Detect which cell encompasses the target text, then output its [X, Y] center coordinate. 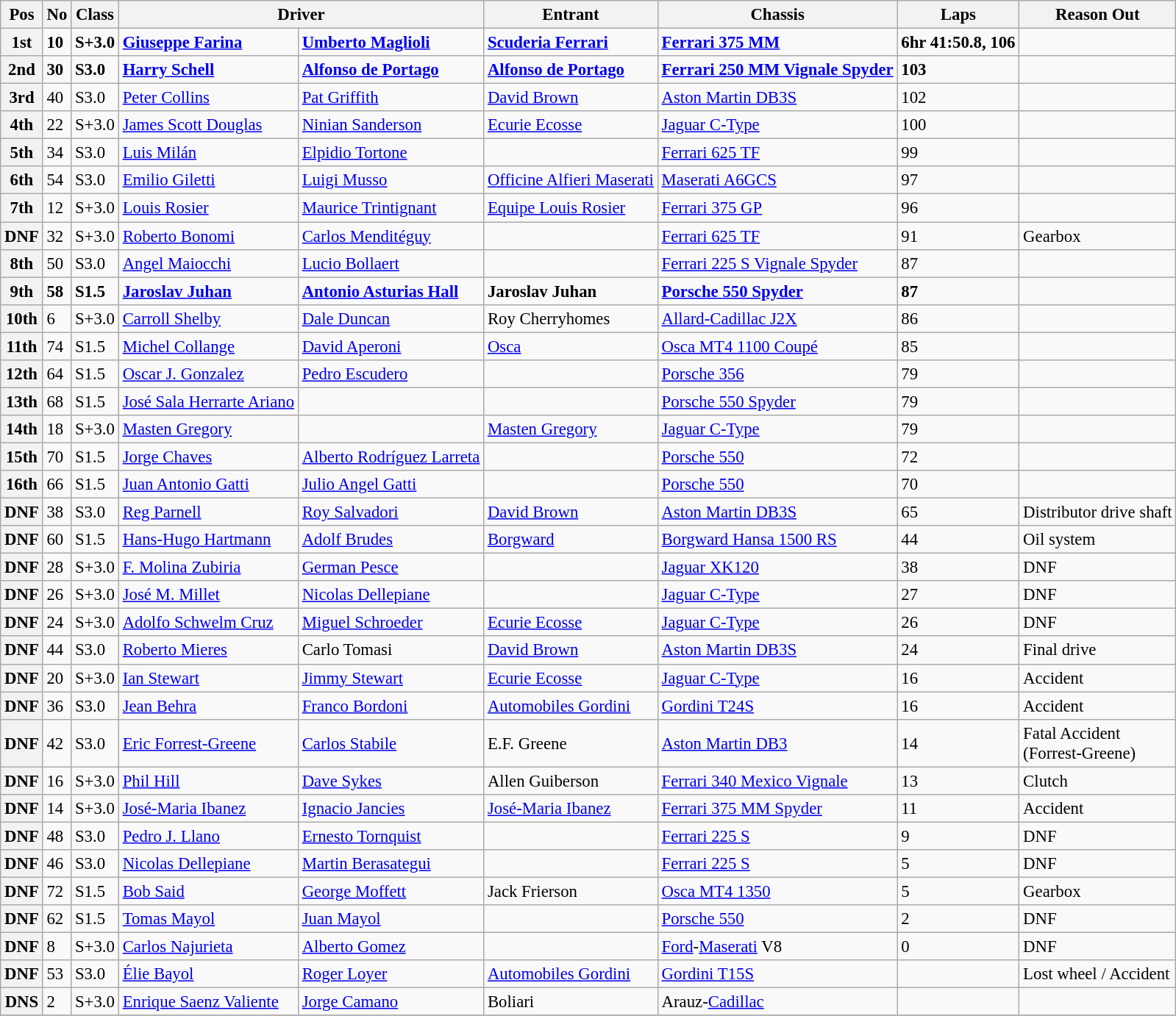
6th [22, 180]
Miguel Schroeder [391, 623]
Harry Schell [208, 70]
50 [57, 263]
6hr 41:50.8, 106 [958, 43]
Julio Angel Gatti [391, 484]
E.F. Greene [571, 743]
Roy Salvadori [391, 512]
Martin Berasategui [391, 864]
Roy Cherryhomes [571, 318]
Ford-Maserati V8 [777, 947]
Luigi Musso [391, 180]
Pat Griffith [391, 98]
68 [57, 401]
Final drive [1097, 651]
Boliari [571, 1002]
Roberto Mieres [208, 651]
Driver [301, 15]
16th [22, 484]
Clutch [1097, 781]
Ferrari 225 S Vignale Spyder [777, 263]
Tomas Mayol [208, 919]
9 [958, 836]
10 [57, 43]
German Pesce [391, 568]
Osca MT4 1350 [777, 891]
Juan Mayol [391, 919]
Adolfo Schwelm Cruz [208, 623]
Pedro J. Llano [208, 836]
F. Molina Zubiria [208, 568]
Porsche 356 [777, 374]
Gordini T15S [777, 974]
30 [57, 70]
Angel Maiocchi [208, 263]
Ferrari 250 MM Vignale Spyder [777, 70]
7th [22, 208]
96 [958, 208]
Jorge Chaves [208, 457]
9th [22, 291]
99 [958, 153]
Scuderia Ferrari [571, 43]
12 [57, 208]
28 [57, 568]
No [57, 15]
42 [57, 743]
Allen Guiberson [571, 781]
46 [57, 864]
65 [958, 512]
Franco Bordoni [391, 706]
Adolf Brudes [391, 540]
66 [57, 484]
Officine Alfieri Maserati [571, 180]
Distributor drive shaft [1097, 512]
Oscar J. Gonzalez [208, 374]
Pos [22, 15]
Alberto Rodríguez Larreta [391, 457]
Alberto Gomez [391, 947]
34 [57, 153]
Jimmy Stewart [391, 678]
6 [57, 318]
60 [57, 540]
Carroll Shelby [208, 318]
Dale Duncan [391, 318]
Laps [958, 15]
Ignacio Jancies [391, 809]
Borgward Hansa 1500 RS [777, 540]
64 [57, 374]
40 [57, 98]
David Aperoni [391, 346]
Reason Out [1097, 15]
Aston Martin DB3 [777, 743]
Entrant [571, 15]
José Sala Herrarte Ariano [208, 401]
1st [22, 43]
Pedro Escudero [391, 374]
103 [958, 70]
Equipe Louis Rosier [571, 208]
13th [22, 401]
Umberto Maglioli [391, 43]
100 [958, 125]
Maserati A6GCS [777, 180]
5th [22, 153]
Elpidio Tortone [391, 153]
32 [57, 236]
Roberto Bonomi [208, 236]
4th [22, 125]
Carlos Najurieta [208, 947]
54 [57, 180]
Louis Rosier [208, 208]
Maurice Trintignant [391, 208]
36 [57, 706]
Ninian Sanderson [391, 125]
10th [22, 318]
3rd [22, 98]
Reg Parnell [208, 512]
14th [22, 429]
48 [57, 836]
Borgward [571, 540]
Allard-Cadillac J2X [777, 318]
Enrique Saenz Valiente [208, 1002]
22 [57, 125]
91 [958, 236]
Eric Forrest-Greene [208, 743]
Luis Milán [208, 153]
11th [22, 346]
Jorge Camano [391, 1002]
Juan Antonio Gatti [208, 484]
27 [958, 595]
Hans-Hugo Hartmann [208, 540]
Dave Sykes [391, 781]
Antonio Asturias Hall [391, 291]
Jack Frierson [571, 891]
José M. Millet [208, 595]
Ferrari 375 MM [777, 43]
58 [57, 291]
0 [958, 947]
Ferrari 375 GP [777, 208]
11 [958, 809]
8 [57, 947]
Phil Hill [208, 781]
53 [57, 974]
Giuseppe Farina [208, 43]
Bob Said [208, 891]
James Scott Douglas [208, 125]
Carlos Menditéguy [391, 236]
18 [57, 429]
Ian Stewart [208, 678]
62 [57, 919]
Lucio Bollaert [391, 263]
Lost wheel / Accident [1097, 974]
Roger Loyer [391, 974]
13 [958, 781]
Emilio Giletti [208, 180]
Jean Behra [208, 706]
Peter Collins [208, 98]
15th [22, 457]
Oil system [1097, 540]
George Moffett [391, 891]
Carlo Tomasi [391, 651]
Jaguar XK120 [777, 568]
12th [22, 374]
Arauz-Cadillac [777, 1002]
20 [57, 678]
Osca [571, 346]
102 [958, 98]
Ferrari 340 Mexico Vignale [777, 781]
8th [22, 263]
DNS [22, 1002]
Chassis [777, 15]
Class [96, 15]
Michel Collange [208, 346]
97 [958, 180]
2nd [22, 70]
Ferrari 375 MM Spyder [777, 809]
Gordini T24S [777, 706]
Carlos Stabile [391, 743]
Ernesto Tornquist [391, 836]
86 [958, 318]
85 [958, 346]
Osca MT4 1100 Coupé [777, 346]
Fatal Accident(Forrest-Greene) [1097, 743]
74 [57, 346]
Élie Bayol [208, 974]
